Return [X, Y] of the center of cell containing provided text 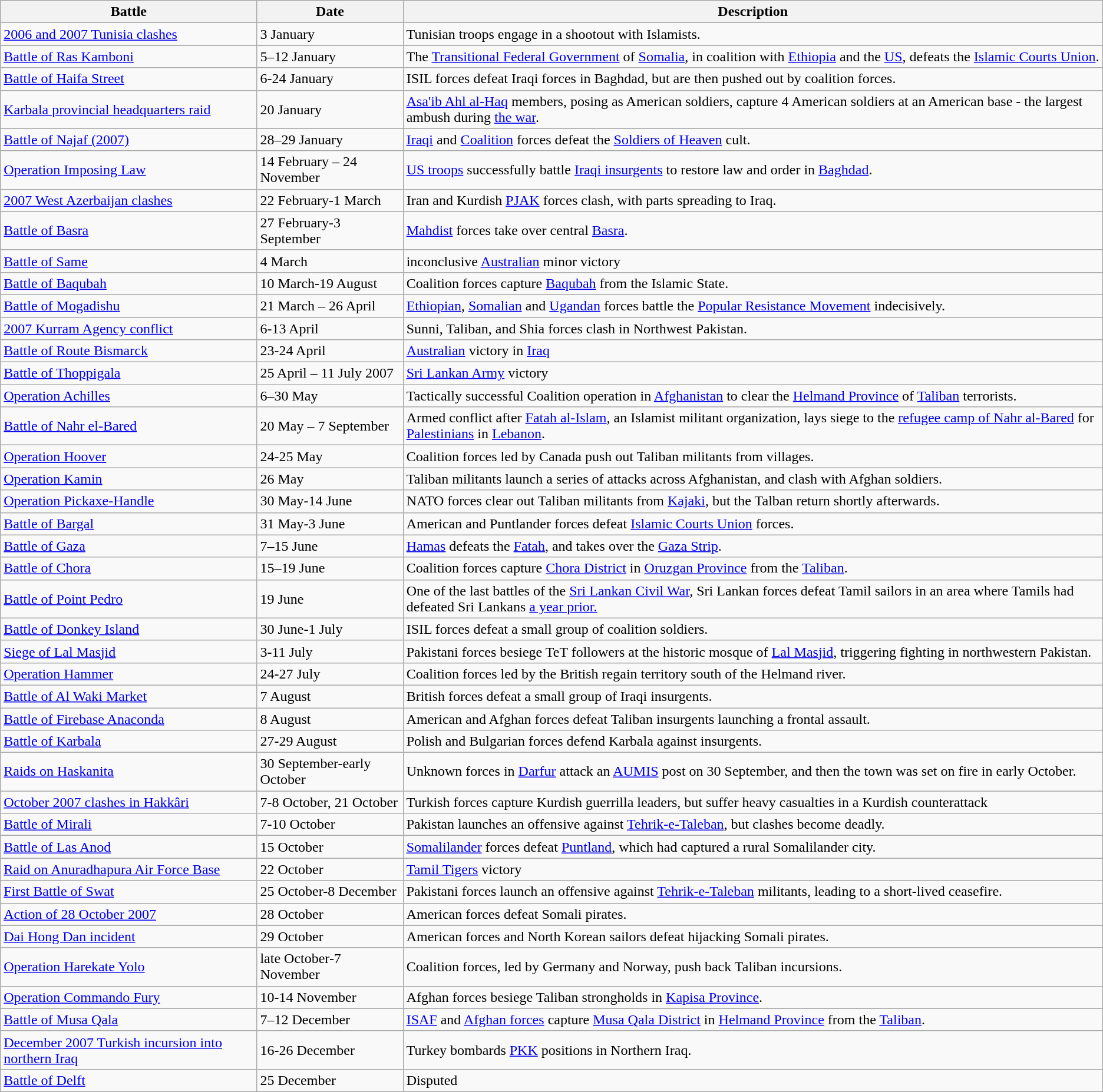
Coalition forces capture Chora District in Oruzgan Province from the Taliban. [753, 568]
Operation Pickaxe-Handle [128, 501]
7-10 October [330, 825]
Coalition forces led by the British regain territory south of the Helmand river. [753, 674]
Operation Commando Fury [128, 997]
29 October [330, 937]
Siege of Lal Masjid [128, 651]
25 December [330, 1080]
23-24 April [330, 351]
Sunni, Taliban, and Shia forces clash in Northwest Pakistan. [753, 328]
24-25 May [330, 456]
7 August [330, 696]
19 June [330, 598]
6-24 January [330, 79]
30 September-early October [330, 772]
Turkish forces capture Kurdish guerrilla leaders, but suffer heavy casualties in a Kurdish counterattack [753, 802]
20 January [330, 110]
Battle of Same [128, 261]
7–15 June [330, 546]
Battle of Baqubah [128, 283]
Date [330, 12]
Taliban militants launch a series of attacks across Afghanistan, and clash with Afghan soldiers. [753, 479]
24-27 July [330, 674]
5–12 January [330, 57]
Unknown forces in Darfur attack an AUMIS post on 30 September, and then the town was set on fire in early October. [753, 772]
Operation Harekate Yolo [128, 967]
25 April – 11 July 2007 [330, 373]
8 August [330, 719]
Disputed [753, 1080]
Battle of Musa Qala [128, 1020]
28–29 January [330, 140]
Battle of Route Bismarck [128, 351]
late October-7 November [330, 967]
Pakistani forces besiege TeT followers at the historic mosque of Lal Masjid, triggering fighting in northwestern Pakistan. [753, 651]
Afghan forces besiege Taliban strongholds in Kapisa Province. [753, 997]
Battle of Haifa Street [128, 79]
Asa'ib Ahl al-Haq members, posing as American soldiers, capture 4 American soldiers at an American base - the largest ambush during the war. [753, 110]
27 February-3 September [330, 231]
Iraqi and Coalition forces defeat the Soldiers of Heaven cult. [753, 140]
Ethiopian, Somalian and Ugandan forces battle the Popular Resistance Movement indecisively. [753, 306]
Armed conflict after Fatah al-Islam, an Islamist militant organization, lays siege to the refugee camp of Nahr al-Bared for Palestinians in Lebanon. [753, 426]
Karbala provincial headquarters raid [128, 110]
Battle of Firebase Anaconda [128, 719]
Tunisian troops engage in a shootout with Islamists. [753, 34]
British forces defeat a small group of Iraqi insurgents. [753, 696]
Pakistan launches an offensive against Tehrik-e-Taleban, but clashes become deadly. [753, 825]
30 June-1 July [330, 629]
Somalilander forces defeat Puntland, which had captured a rural Somalilander city. [753, 847]
American and Afghan forces defeat Taliban insurgents launching a frontal assault. [753, 719]
Operation Kamin [128, 479]
6–30 May [330, 396]
Battle of Gaza [128, 546]
Operation Imposing Law [128, 170]
Battle of Mirali [128, 825]
ISIL forces defeat a small group of coalition soldiers. [753, 629]
American and Puntlander forces defeat Islamic Courts Union forces. [753, 524]
6-13 April [330, 328]
Operation Hoover [128, 456]
22 February-1 March [330, 200]
Coalition forces led by Canada push out Taliban militants from villages. [753, 456]
Battle of Al Waki Market [128, 696]
16-26 December [330, 1050]
ISIL forces defeat Iraqi forces in Baghdad, but are then pushed out by coalition forces. [753, 79]
31 May-3 June [330, 524]
Operation Hammer [128, 674]
4 March [330, 261]
Battle of Najaf (2007) [128, 140]
Operation Achilles [128, 396]
Tamil Tigers victory [753, 869]
October 2007 clashes in Hakkâri [128, 802]
28 October [330, 914]
20 May – 7 September [330, 426]
10 March-19 August [330, 283]
Battle of Donkey Island [128, 629]
Battle of Mogadishu [128, 306]
22 October [330, 869]
Battle of Thoppigala [128, 373]
Mahdist forces take over central Basra. [753, 231]
Polish and Bulgarian forces defend Karbala against insurgents. [753, 742]
Coalition forces, led by Germany and Norway, push back Taliban incursions. [753, 967]
14 February – 24 November [330, 170]
NATO forces clear out Taliban militants from Kajaki, but the Talban return shortly afterwards. [753, 501]
25 October-8 December [330, 892]
Battle of Bargal [128, 524]
December 2007 Turkish incursion into northern Iraq [128, 1050]
ISAF and Afghan forces capture Musa Qala District in Helmand Province from the Taliban. [753, 1020]
Raid on Anuradhapura Air Force Base [128, 869]
First Battle of Swat [128, 892]
Sri Lankan Army victory [753, 373]
inconclusive Australian minor victory [753, 261]
Turkey bombards PKK positions in Northern Iraq. [753, 1050]
2007 West Azerbaijan clashes [128, 200]
Battle of Basra [128, 231]
15–19 June [330, 568]
7–12 December [330, 1020]
Tactically successful Coalition operation in Afghanistan to clear the Helmand Province of Taliban terrorists. [753, 396]
Battle of Las Anod [128, 847]
Pakistani forces launch an offensive against Tehrik-e-Taleban militants, leading to a short-lived ceasefire. [753, 892]
American forces defeat Somali pirates. [753, 914]
Action of 28 October 2007 [128, 914]
Battle of Chora [128, 568]
Battle of Point Pedro [128, 598]
Hamas defeats the Fatah, and takes over the Gaza Strip. [753, 546]
The Transitional Federal Government of Somalia, in coalition with Ethiopia and the US, defeats the Islamic Courts Union. [753, 57]
Battle of Delft [128, 1080]
Raids on Haskanita [128, 772]
27-29 August [330, 742]
American forces and North Korean sailors defeat hijacking Somali pirates. [753, 937]
Description [753, 12]
US troops successfully battle Iraqi insurgents to restore law and order in Baghdad. [753, 170]
Battle [128, 12]
Dai Hong Dan incident [128, 937]
15 October [330, 847]
2006 and 2007 Tunisia clashes [128, 34]
21 March – 26 April [330, 306]
Battle of Ras Kamboni [128, 57]
Australian victory in Iraq [753, 351]
26 May [330, 479]
3-11 July [330, 651]
Coalition forces capture Baqubah from the Islamic State. [753, 283]
7-8 October, 21 October [330, 802]
Battle of Nahr el-Bared [128, 426]
10-14 November [330, 997]
Iran and Kurdish PJAK forces clash, with parts spreading to Iraq. [753, 200]
2007 Kurram Agency conflict [128, 328]
3 January [330, 34]
Battle of Karbala [128, 742]
30 May-14 June [330, 501]
